Detect which cell encompasses the target text, then output its [x, y] center coordinate. 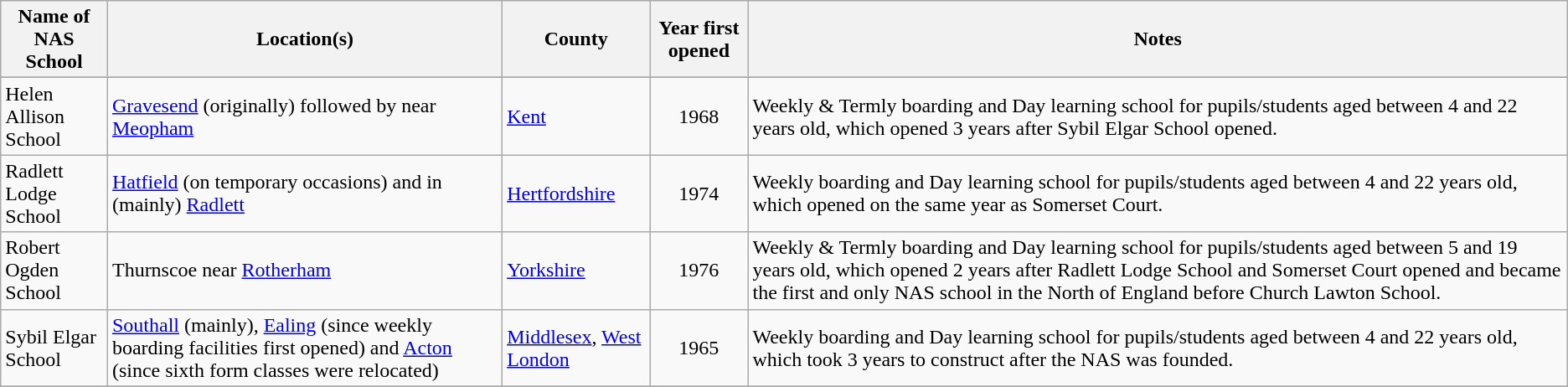
Hatfield (on temporary occasions) and in (mainly) Radlett [305, 193]
Kent [576, 116]
Weekly boarding and Day learning school for pupils/students aged between 4 and 22 years old, which opened on the same year as Somerset Court. [1158, 193]
Name of NAS School [54, 39]
1968 [699, 116]
Helen Allison School [54, 116]
Middlesex, West London [576, 348]
Sybil Elgar School [54, 348]
Radlett Lodge School [54, 193]
1976 [699, 271]
Gravesend (originally) followed by near Meopham [305, 116]
Hertfordshire [576, 193]
1974 [699, 193]
Year first opened [699, 39]
Notes [1158, 39]
Robert Ogden School [54, 271]
County [576, 39]
Yorkshire [576, 271]
Thurnscoe near Rotherham [305, 271]
Location(s) [305, 39]
Southall (mainly), Ealing (since weekly boarding facilities first opened) and Acton (since sixth form classes were relocated) [305, 348]
1965 [699, 348]
